Search for the cell housing the specified text and yield its (x, y) center coordinate. 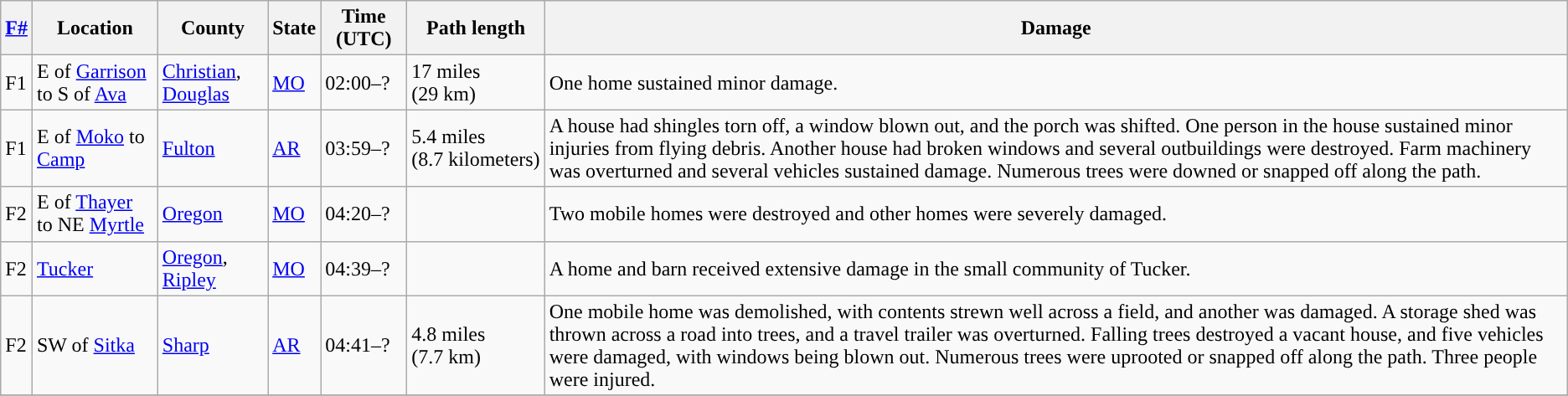
Damage (1055, 28)
F# (17, 28)
Oregon, Ripley (213, 268)
Two mobile homes were destroyed and other homes were severely damaged. (1055, 214)
A home and barn received extensive damage in the small community of Tucker. (1055, 268)
04:41–? (364, 345)
Oregon (213, 214)
E of Thayer to NE Myrtle (95, 214)
Tucker (95, 268)
County (213, 28)
State (295, 28)
One home sustained minor damage. (1055, 82)
02:00–? (364, 82)
E of Garrison to S of Ava (95, 82)
Path length (476, 28)
Fulton (213, 148)
Christian, Douglas (213, 82)
04:20–? (364, 214)
03:59–? (364, 148)
5.4 miles (8.7 kilometers) (476, 148)
4.8 miles (7.7 km) (476, 345)
Location (95, 28)
Time (UTC) (364, 28)
17 miles (29 km) (476, 82)
04:39–? (364, 268)
E of Moko to Camp (95, 148)
SW of Sitka (95, 345)
Sharp (213, 345)
